For the text-containing cell, return its midpoint in [x, y] coordinate format. 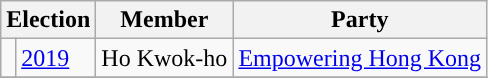
Member [164, 20]
Party [360, 20]
Election [48, 20]
Ho Kwok-ho [164, 58]
Empowering Hong Kong [360, 58]
2019 [56, 58]
